Search for the cell housing the specified text and yield its [X, Y] center coordinate. 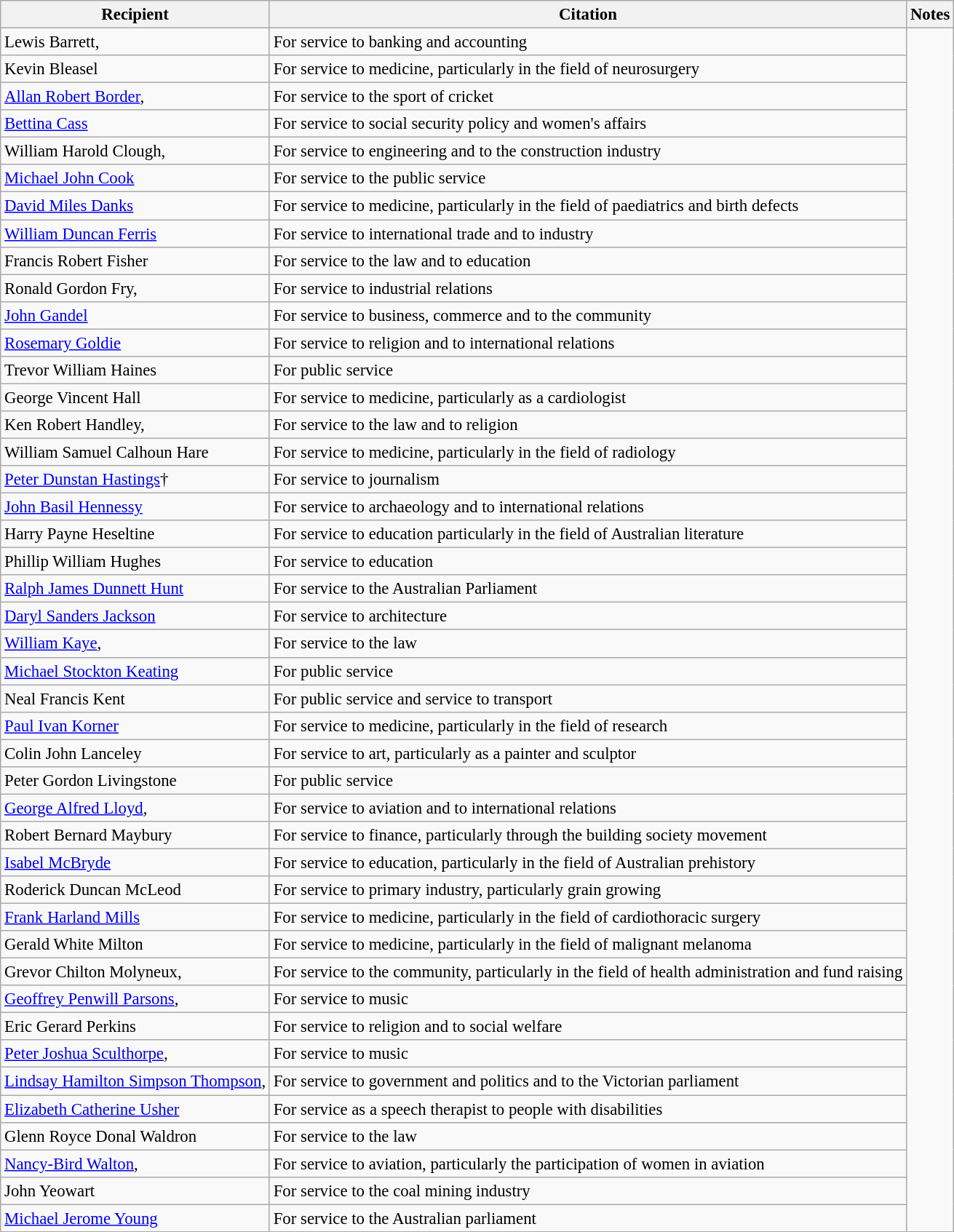
For public service and service to transport [588, 699]
Frank Harland Mills [135, 918]
Peter Gordon Livingstone [135, 781]
Neal Francis Kent [135, 699]
Gerald White Milton [135, 945]
For service to the law and to religion [588, 425]
For service to primary industry, particularly grain growing [588, 890]
For service to international trade and to industry [588, 234]
Robert Bernard Maybury [135, 835]
Grevor Chilton Molyneux, [135, 972]
Eric Gerard Perkins [135, 1027]
John Basil Hennessy [135, 507]
John Yeowart [135, 1191]
Kevin Bleasel [135, 69]
For service to the public service [588, 178]
For service to journalism [588, 480]
For service to the sport of cricket [588, 97]
Daryl Sanders Jackson [135, 616]
William Samuel Calhoun Hare [135, 452]
Citation [588, 15]
Geoffrey Penwill Parsons, [135, 999]
Ralph James Dunnett Hunt [135, 589]
For service to business, commerce and to the community [588, 315]
For service to industrial relations [588, 288]
For service to aviation, particularly the participation of women in aviation [588, 1164]
For service to the community, particularly in the field of health administration and fund raising [588, 972]
For service to religion and to social welfare [588, 1027]
For service to government and politics and to the Victorian parliament [588, 1081]
For service to medicine, particularly as a cardiologist [588, 397]
Michael Jerome Young [135, 1218]
For service to education [588, 562]
William Harold Clough, [135, 151]
John Gandel [135, 315]
Glenn Royce Donal Waldron [135, 1136]
For service to engineering and to the construction industry [588, 151]
Bettina Cass [135, 124]
For service to finance, particularly through the building society movement [588, 835]
George Vincent Hall [135, 397]
For service to education, particularly in the field of Australian prehistory [588, 862]
For service to medicine, particularly in the field of malignant melanoma [588, 945]
For service to religion and to international relations [588, 343]
Ken Robert Handley, [135, 425]
For service to the law and to education [588, 261]
Trevor William Haines [135, 370]
Ronald Gordon Fry, [135, 288]
Harry Payne Heseltine [135, 534]
Colin John Lanceley [135, 753]
Isabel McBryde [135, 862]
For service to medicine, particularly in the field of paediatrics and birth defects [588, 206]
For service to art, particularly as a painter and sculptor [588, 753]
Paul Ivan Korner [135, 726]
For service to the coal mining industry [588, 1191]
For service to medicine, particularly in the field of neurosurgery [588, 69]
For service to archaeology and to international relations [588, 507]
Phillip William Hughes [135, 562]
Rosemary Goldie [135, 343]
For service to the Australian Parliament [588, 589]
For service to social security policy and women's affairs [588, 124]
Nancy-Bird Walton, [135, 1164]
Lewis Barrett, [135, 42]
William Duncan Ferris [135, 234]
For service to medicine, particularly in the field of cardiothoracic surgery [588, 918]
Francis Robert Fisher [135, 261]
Roderick Duncan McLeod [135, 890]
Allan Robert Border, [135, 97]
George Alfred Lloyd, [135, 808]
Elizabeth Catherine Usher [135, 1109]
Michael John Cook [135, 178]
For service to banking and accounting [588, 42]
For service to education particularly in the field of Australian literature [588, 534]
Lindsay Hamilton Simpson Thompson, [135, 1081]
Peter Dunstan Hastings† [135, 480]
For service to architecture [588, 616]
Michael Stockton Keating [135, 671]
For service to medicine, particularly in the field of research [588, 726]
William Kaye, [135, 644]
Recipient [135, 15]
For service to the Australian parliament [588, 1218]
For service to medicine, particularly in the field of radiology [588, 452]
Notes [930, 15]
David Miles Danks [135, 206]
For service as a speech therapist to people with disabilities [588, 1109]
Peter Joshua Sculthorpe, [135, 1054]
For service to aviation and to international relations [588, 808]
